Determine the [x, y] coordinate at the center of the cell enclosing the given text.  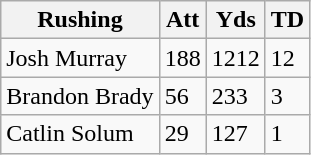
29 [182, 134]
Yds [236, 20]
Catlin Solum [80, 134]
Josh Murray [80, 58]
233 [236, 96]
12 [287, 58]
3 [287, 96]
1212 [236, 58]
TD [287, 20]
56 [182, 96]
Brandon Brady [80, 96]
Att [182, 20]
188 [182, 58]
127 [236, 134]
1 [287, 134]
Rushing [80, 20]
